Provide the (X, Y) coordinate of the cell's center where the given text is located.  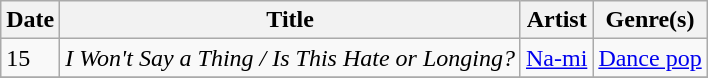
I Won't Say a Thing / Is This Hate or Longing? (290, 58)
Na-mi (556, 58)
Date (30, 20)
Artist (556, 20)
Title (290, 20)
Genre(s) (650, 20)
Dance pop (650, 58)
15 (30, 58)
